Find where the given text appears and provide that cell's center as (x, y) coordinate. 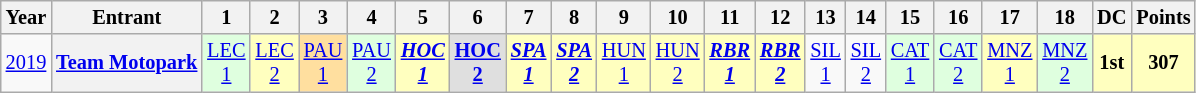
14 (866, 17)
PAU2 (372, 63)
SIL1 (825, 63)
LEC2 (274, 63)
RBR1 (730, 63)
15 (910, 17)
17 (1010, 17)
9 (624, 17)
Points (1163, 17)
2019 (26, 63)
3 (324, 17)
10 (678, 17)
Team Motopark (126, 63)
1 (226, 17)
PAU1 (324, 63)
16 (958, 17)
HOC2 (478, 63)
6 (478, 17)
5 (423, 17)
MNZ1 (1010, 63)
11 (730, 17)
Entrant (126, 17)
8 (574, 17)
HOC1 (423, 63)
7 (529, 17)
18 (1064, 17)
4 (372, 17)
HUN2 (678, 63)
Year (26, 17)
SPA1 (529, 63)
2 (274, 17)
307 (1163, 63)
12 (780, 17)
LEC1 (226, 63)
HUN1 (624, 63)
SIL2 (866, 63)
CAT1 (910, 63)
SPA2 (574, 63)
1st (1112, 63)
13 (825, 17)
CAT2 (958, 63)
RBR2 (780, 63)
DC (1112, 17)
MNZ2 (1064, 63)
